Capture the cell that displays the provided text and extract its [x, y] central coordinate. 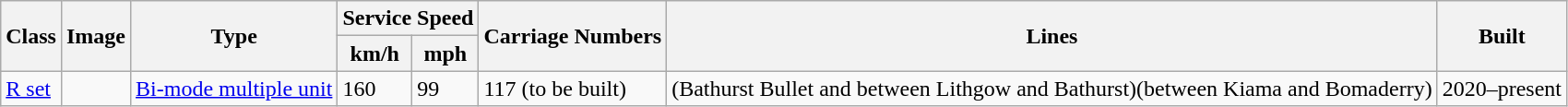
Type [234, 36]
Class [31, 36]
Lines [1052, 36]
Carriage Numbers [573, 36]
99 [445, 89]
160 [374, 89]
km/h [374, 53]
Service Speed [408, 18]
Built [1502, 36]
(Bathurst Bullet and between Lithgow and Bathurst)(between Kiama and Bomaderry) [1052, 89]
R set [31, 89]
Bi-mode multiple unit [234, 89]
117 (to be built) [573, 89]
mph [445, 53]
2020–present [1502, 89]
Image [96, 36]
